From the cell containing the given text, extract its center point as (X, Y) coordinate. 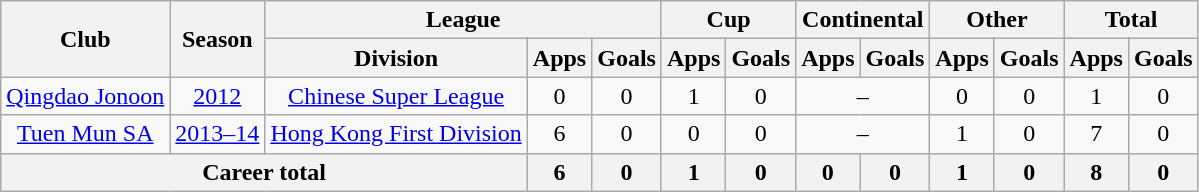
7 (1096, 134)
Career total (264, 172)
Other (997, 20)
Continental (863, 20)
Cup (728, 20)
2012 (218, 96)
Total (1131, 20)
Hong Kong First Division (396, 134)
Season (218, 39)
Club (86, 39)
Division (396, 58)
2013–14 (218, 134)
Tuen Mun SA (86, 134)
Chinese Super League (396, 96)
8 (1096, 172)
League (464, 20)
Qingdao Jonoon (86, 96)
